Return the (x, y) coordinate for the center point of the cell that contains the specified text.  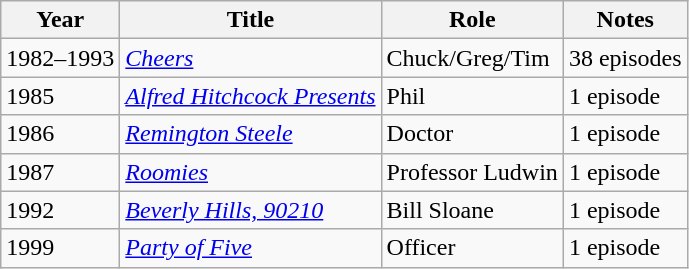
1999 (60, 248)
Cheers (250, 58)
38 episodes (625, 58)
Professor Ludwin (472, 172)
Party of Five (250, 248)
Notes (625, 20)
Year (60, 20)
Role (472, 20)
Remington Steele (250, 134)
1985 (60, 96)
1986 (60, 134)
Doctor (472, 134)
Alfred Hitchcock Presents (250, 96)
1987 (60, 172)
Phil (472, 96)
Chuck/Greg/Tim (472, 58)
1992 (60, 210)
Beverly Hills, 90210 (250, 210)
Officer (472, 248)
1982–1993 (60, 58)
Roomies (250, 172)
Bill Sloane (472, 210)
Title (250, 20)
